Determine the (x, y) coordinate at the center of the cell enclosing the given text.  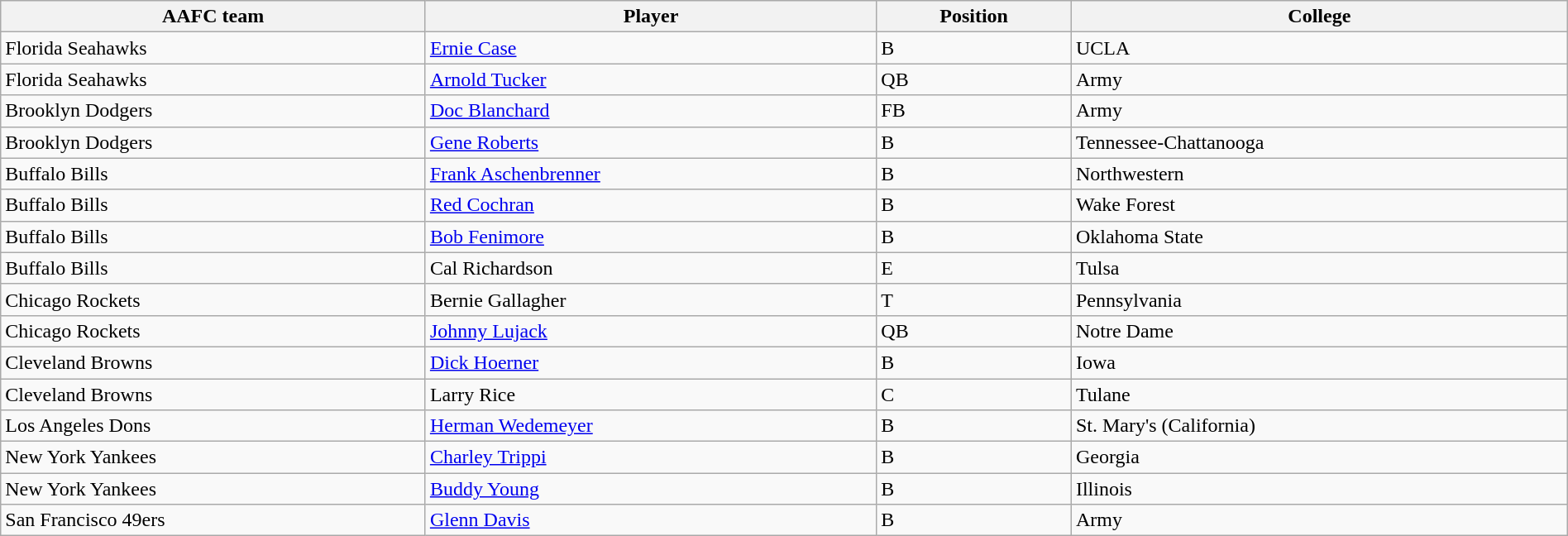
UCLA (1319, 48)
AAFC team (213, 17)
Gene Roberts (650, 142)
Charley Trippi (650, 457)
Iowa (1319, 362)
Dick Hoerner (650, 362)
Tennessee-Chattanooga (1319, 142)
Buddy Young (650, 489)
Larry Rice (650, 395)
T (974, 299)
Glenn Davis (650, 520)
Herman Wedemeyer (650, 426)
E (974, 268)
College (1319, 17)
Arnold Tucker (650, 79)
Cal Richardson (650, 268)
C (974, 395)
Los Angeles Dons (213, 426)
St. Mary's (California) (1319, 426)
Northwestern (1319, 174)
Ernie Case (650, 48)
FB (974, 111)
Frank Aschenbrenner (650, 174)
Pennsylvania (1319, 299)
Johnny Lujack (650, 331)
Bernie Gallagher (650, 299)
San Francisco 49ers (213, 520)
Tulsa (1319, 268)
Notre Dame (1319, 331)
Player (650, 17)
Tulane (1319, 395)
Doc Blanchard (650, 111)
Wake Forest (1319, 205)
Red Cochran (650, 205)
Bob Fenimore (650, 237)
Oklahoma State (1319, 237)
Georgia (1319, 457)
Illinois (1319, 489)
Position (974, 17)
